From the cell containing the given text, extract its center point as [X, Y] coordinate. 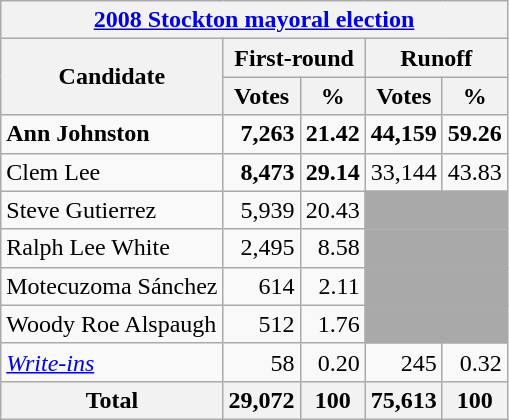
245 [404, 362]
Runoff [436, 58]
7,263 [262, 134]
29,072 [262, 400]
0.32 [474, 362]
Woody Roe Alspaugh [112, 324]
20.43 [332, 210]
5,939 [262, 210]
Steve Gutierrez [112, 210]
Total [112, 400]
512 [262, 324]
43.83 [474, 172]
59.26 [474, 134]
29.14 [332, 172]
75,613 [404, 400]
8,473 [262, 172]
8.58 [332, 248]
1.76 [332, 324]
Clem Lee [112, 172]
21.42 [332, 134]
33,144 [404, 172]
Ann Johnston [112, 134]
Ralph Lee White [112, 248]
614 [262, 286]
Candidate [112, 77]
58 [262, 362]
2008 Stockton mayoral election [254, 20]
0.20 [332, 362]
First-round [294, 58]
Write-ins [112, 362]
2,495 [262, 248]
44,159 [404, 134]
Motecuzoma Sánchez [112, 286]
2.11 [332, 286]
